Search for the cell housing the specified text and yield its (X, Y) center coordinate. 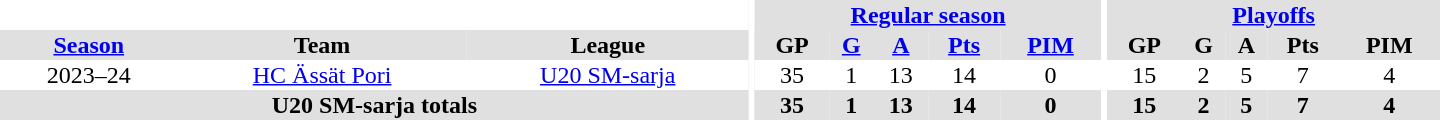
2023–24 (89, 75)
League (608, 45)
Playoffs (1274, 15)
Season (89, 45)
HC Ässät Pori (322, 75)
U20 SM-sarja totals (374, 105)
Regular season (928, 15)
Team (322, 45)
U20 SM-sarja (608, 75)
